For the text-containing cell, return its midpoint in (x, y) coordinate format. 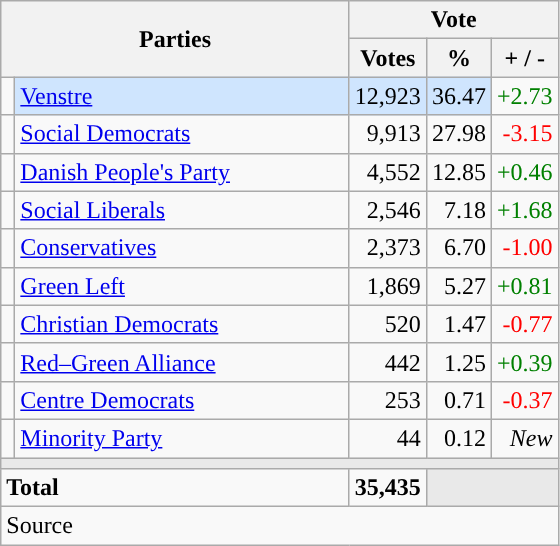
4,552 (388, 172)
Danish People's Party (182, 172)
44 (388, 438)
+ / - (524, 58)
Red–Green Alliance (182, 362)
Votes (388, 58)
Total (176, 488)
0.71 (458, 400)
2,546 (388, 210)
-0.77 (524, 324)
+1.68 (524, 210)
Source (280, 526)
+0.39 (524, 362)
+0.46 (524, 172)
0.12 (458, 438)
12.85 (458, 172)
-0.37 (524, 400)
442 (388, 362)
Christian Democrats (182, 324)
-1.00 (524, 248)
Green Left (182, 286)
5.27 (458, 286)
2,373 (388, 248)
36.47 (458, 96)
Venstre (182, 96)
+0.81 (524, 286)
Vote (454, 20)
12,923 (388, 96)
1,869 (388, 286)
Social Liberals (182, 210)
1.25 (458, 362)
35,435 (388, 488)
27.98 (458, 134)
+2.73 (524, 96)
New (524, 438)
Conservatives (182, 248)
Minority Party (182, 438)
9,913 (388, 134)
Social Democrats (182, 134)
520 (388, 324)
Parties (176, 39)
Centre Democrats (182, 400)
6.70 (458, 248)
% (458, 58)
253 (388, 400)
1.47 (458, 324)
-3.15 (524, 134)
7.18 (458, 210)
